Scan for the cell matching the given text and deliver its [x, y] coordinate at center. 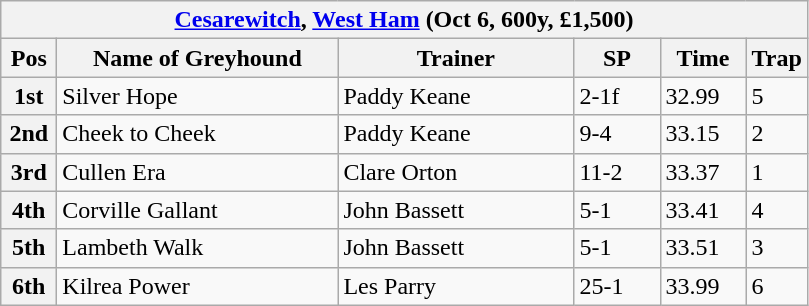
Pos [29, 58]
SP [617, 58]
9-4 [617, 134]
Cullen Era [198, 172]
33.37 [703, 172]
2nd [29, 134]
Cheek to Cheek [198, 134]
Trainer [456, 58]
33.15 [703, 134]
11-2 [617, 172]
4 [776, 210]
1 [776, 172]
3rd [29, 172]
33.41 [703, 210]
4th [29, 210]
Trap [776, 58]
2-1f [617, 96]
5th [29, 248]
32.99 [703, 96]
33.51 [703, 248]
6th [29, 286]
Lambeth Walk [198, 248]
5 [776, 96]
Clare Orton [456, 172]
Kilrea Power [198, 286]
1st [29, 96]
33.99 [703, 286]
25-1 [617, 286]
Silver Hope [198, 96]
6 [776, 286]
Cesarewitch, West Ham (Oct 6, 600y, £1,500) [404, 20]
Les Parry [456, 286]
2 [776, 134]
3 [776, 248]
Name of Greyhound [198, 58]
Time [703, 58]
Corville Gallant [198, 210]
